Determine the (x, y) coordinate at the center of the cell enclosing the given text.  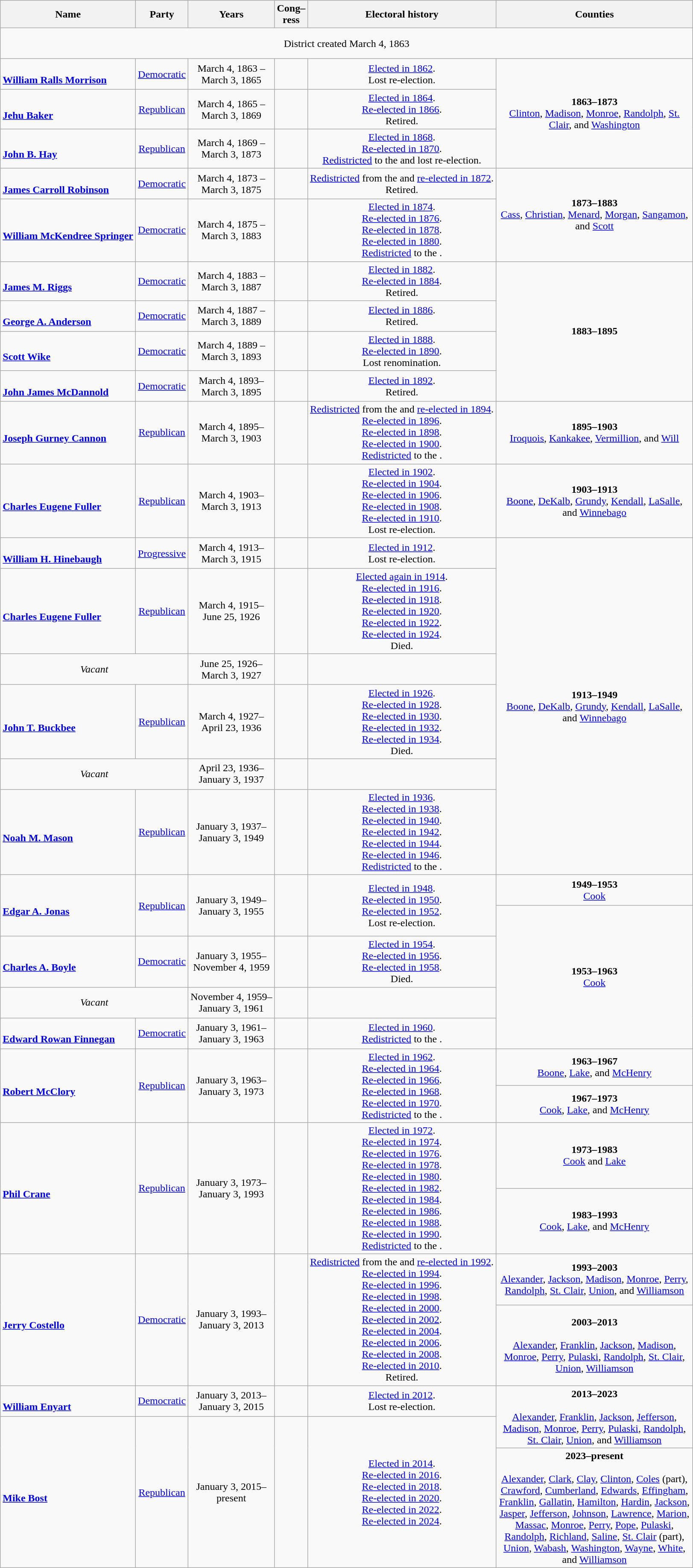
Elected in 2012.Lost re-election. (402, 1401)
John T. Buckbee (68, 722)
Scott Wike (68, 351)
January 3, 1937–January 3, 1949 (231, 832)
1863–1873Clinton, Madison, Monroe, Randolph, St. Clair, and Washington (594, 114)
George A. Anderson (68, 316)
William Enyart (68, 1401)
January 3, 1963–January 3, 1973 (231, 1085)
March 4, 1863 –March 3, 1865 (231, 74)
April 23, 1936–January 3, 1937 (231, 774)
March 4, 1875 –March 3, 1883 (231, 230)
Elected in 1960.Redistricted to the . (402, 1033)
William Ralls Morrison (68, 74)
Name (68, 15)
Edward Rowan Finnegan (68, 1033)
March 4, 1915–June 25, 1926 (231, 611)
January 3, 1993–January 3, 2013 (231, 1320)
District created March 4, 1863 (347, 44)
Cong–ress (291, 15)
Elected in 1862.Lost re-election. (402, 74)
William McKendree Springer (68, 230)
March 4, 1927–April 23, 1936 (231, 722)
March 4, 1865 –March 3, 1869 (231, 109)
Elected in 1902.Re-elected in 1904.Re-elected in 1906.Re-elected in 1908.Re-elected in 1910.Lost re-election. (402, 500)
Elected in 1954.Re-elected in 1956.Re-elected in 1958.Died. (402, 962)
Elected in 1882.Re-elected in 1884.Retired. (402, 281)
January 3, 2015–present (231, 1492)
2003–2013Alexander, Franklin, Jackson, Madison, Monroe, Perry, Pulaski, Randolph, St. Clair, Union, Williamson (594, 1345)
Years (231, 15)
1913–1949Boone, DeKalb, Grundy, Kendall, LaSalle, and Winnebago (594, 706)
2013–2023Alexander, Franklin, Jackson, Jefferson, Madison, Monroe, Perry, Pulaski, Randolph, St. Clair, Union, and Williamson (594, 1417)
Elected in 1912.Lost re-election. (402, 553)
June 25, 1926–March 3, 1927 (231, 669)
Elected in 1864.Re-elected in 1866.Retired. (402, 109)
Counties (594, 15)
Jehu Baker (68, 109)
March 4, 1893–March 3, 1895 (231, 386)
March 4, 1887 –March 3, 1889 (231, 316)
January 3, 1955–November 4, 1959 (231, 962)
Elected in 1962.Re-elected in 1964.Re-elected in 1966.Re-elected in 1968.Re-elected in 1970.Redistricted to the . (402, 1085)
Progressive (162, 553)
March 4, 1903–March 3, 1913 (231, 500)
Elected in 1936.Re-elected in 1938.Re-elected in 1940.Re-elected in 1942.Re-elected in 1944.Re-elected in 1946.Redistricted to the . (402, 832)
January 3, 1973–January 3, 1993 (231, 1188)
1973–1983Cook and Lake (594, 1156)
1983–1993Cook, Lake, and McHenry (594, 1221)
March 4, 1889 –March 3, 1893 (231, 351)
Redistricted from the and re-elected in 1894.Re-elected in 1896.Re-elected in 1898.Re-elected in 1900.Redistricted to the . (402, 433)
1873–1883Cass, Christian, Menard, Morgan, Sangamon, and Scott (594, 215)
Elected in 1892.Retired. (402, 386)
March 4, 1873 –March 3, 1875 (231, 184)
Elected in 1948.Re-elected in 1950.Re-elected in 1952.Lost re-election. (402, 905)
Party (162, 15)
Electoral history (402, 15)
Elected in 1926.Re-elected in 1928.Re-elected in 1930.Re-elected in 1932.Re-elected in 1934.Died. (402, 722)
March 4, 1883 –March 3, 1887 (231, 281)
Elected in 1888.Re-elected in 1890.Lost renomination. (402, 351)
November 4, 1959–January 3, 1961 (231, 1003)
Robert McClory (68, 1085)
1967–1973Cook, Lake, and McHenry (594, 1104)
March 4, 1869 –March 3, 1873 (231, 149)
Elected in 2014.Re-elected in 2016.Re-elected in 2018.Re-elected in 2020.Re-elected in 2022.Re-elected in 2024. (402, 1492)
Redistricted from the and re-elected in 1872.Retired. (402, 184)
Elected in 1868.Re-elected in 1870.Redistricted to the and lost re-election. (402, 149)
March 4, 1895–March 3, 1903 (231, 433)
1993–2003Alexander, Jackson, Madison, Monroe, Perry, Randolph, St. Clair, Union, and Williamson (594, 1279)
January 3, 1949–January 3, 1955 (231, 905)
Phil Crane (68, 1188)
Mike Bost (68, 1492)
Charles A. Boyle (68, 962)
January 3, 2013–January 3, 2015 (231, 1401)
Joseph Gurney Cannon (68, 433)
Edgar A. Jonas (68, 905)
Noah M. Mason (68, 832)
William H. Hinebaugh (68, 553)
James M. Riggs (68, 281)
January 3, 1961–January 3, 1963 (231, 1033)
John B. Hay (68, 149)
Elected in 1874.Re-elected in 1876.Re-elected in 1878.Re-elected in 1880.Redistricted to the . (402, 230)
1883–1895 (594, 331)
Elected again in 1914.Re-elected in 1916.Re-elected in 1918.Re-elected in 1920.Re-elected in 1922.Re-elected in 1924.Died. (402, 611)
James Carroll Robinson (68, 184)
John James McDannold (68, 386)
1949–1953Cook (594, 890)
1895–1903Iroquois, Kankakee, Vermillion, and Will (594, 433)
1963–1967Boone, Lake, and McHenry (594, 1068)
March 4, 1913–March 3, 1915 (231, 553)
1953–1963Cook (594, 977)
Jerry Costello (68, 1320)
Elected in 1886.Retired. (402, 316)
1903–1913Boone, DeKalb, Grundy, Kendall, LaSalle, and Winnebago (594, 500)
